Determine the [x, y] coordinate at the center of the cell enclosing the given text.  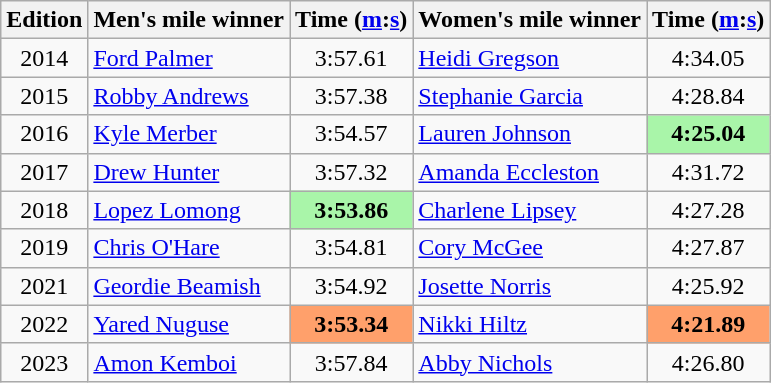
3:57.61 [352, 58]
2023 [44, 362]
Geordie Beamish [189, 286]
3:54.57 [352, 134]
2017 [44, 172]
2019 [44, 248]
Heidi Gregson [530, 58]
Amon Kemboi [189, 362]
3:54.81 [352, 248]
Cory McGee [530, 248]
2021 [44, 286]
Robby Andrews [189, 96]
Abby Nichols [530, 362]
Lopez Lomong [189, 210]
4:28.84 [708, 96]
2014 [44, 58]
Lauren Johnson [530, 134]
3:57.32 [352, 172]
4:27.28 [708, 210]
3:53.34 [352, 324]
Men's mile winner [189, 20]
Kyle Merber [189, 134]
Edition [44, 20]
Ford Palmer [189, 58]
Josette Norris [530, 286]
Charlene Lipsey [530, 210]
4:34.05 [708, 58]
Chris O'Hare [189, 248]
3:54.92 [352, 286]
3:57.38 [352, 96]
4:25.04 [708, 134]
4:27.87 [708, 248]
Yared Nuguse [189, 324]
4:26.80 [708, 362]
2018 [44, 210]
Women's mile winner [530, 20]
2022 [44, 324]
Amanda Eccleston [530, 172]
3:57.84 [352, 362]
Nikki Hiltz [530, 324]
Drew Hunter [189, 172]
4:25.92 [708, 286]
3:53.86 [352, 210]
2016 [44, 134]
4:21.89 [708, 324]
2015 [44, 96]
4:31.72 [708, 172]
Stephanie Garcia [530, 96]
